Detect which cell encompasses the target text, then output its [X, Y] center coordinate. 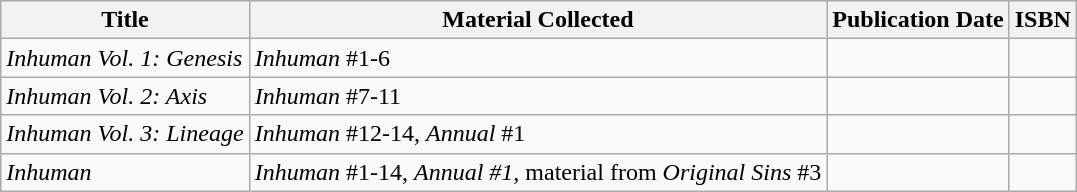
Inhuman #1-14, Annual #1, material from Original Sins #3 [538, 172]
Inhuman #12-14, Annual #1 [538, 134]
ISBN [1042, 20]
Inhuman #1-6 [538, 58]
Inhuman Vol. 1: Genesis [125, 58]
Inhuman [125, 172]
Material Collected [538, 20]
Inhuman #7-11 [538, 96]
Title [125, 20]
Publication Date [918, 20]
Inhuman Vol. 2: Axis [125, 96]
Inhuman Vol. 3: Lineage [125, 134]
